Scan for the cell matching the given text and deliver its (X, Y) coordinate at center. 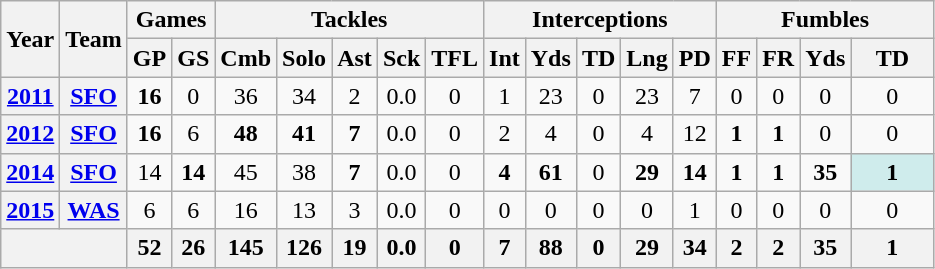
Interceptions (600, 20)
WAS (94, 210)
36 (246, 96)
3 (355, 210)
PD (694, 58)
61 (550, 172)
41 (304, 134)
2014 (30, 172)
38 (304, 172)
TFL (455, 58)
48 (246, 134)
26 (194, 248)
Ast (355, 58)
GP (149, 58)
Year (30, 39)
2012 (30, 134)
126 (304, 248)
45 (246, 172)
2015 (30, 210)
Games (170, 20)
Int (505, 58)
145 (246, 248)
88 (550, 248)
Tackles (350, 20)
Fumbles (825, 20)
12 (694, 134)
Solo (304, 58)
FF (736, 58)
FR (778, 58)
Cmb (246, 58)
Team (94, 39)
Lng (647, 58)
52 (149, 248)
19 (355, 248)
GS (194, 58)
Sck (401, 58)
2011 (30, 96)
13 (304, 210)
